Return the (x, y) coordinate for the center point of the cell that contains the specified text.  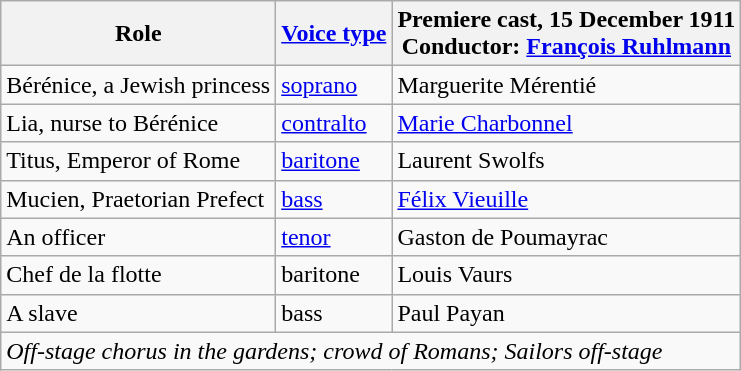
Role (138, 34)
Louis Vaurs (566, 275)
soprano (334, 85)
Lia, nurse to Bérénice (138, 123)
Félix Vieuille (566, 199)
Bérénice, a Jewish princess (138, 85)
Marie Charbonnel (566, 123)
Off-stage chorus in the gardens; crowd of Romans; Sailors off-stage (371, 351)
contralto (334, 123)
tenor (334, 237)
Marguerite Mérentié (566, 85)
Gaston de Poumayrac (566, 237)
An officer (138, 237)
Laurent Swolfs (566, 161)
A slave (138, 313)
Voice type (334, 34)
Paul Payan (566, 313)
Premiere cast, 15 December 1911Conductor: François Ruhlmann (566, 34)
Titus, Emperor of Rome (138, 161)
Chef de la flotte (138, 275)
Mucien, Praetorian Prefect (138, 199)
